Find where the given text appears and provide that cell's center as (X, Y) coordinate. 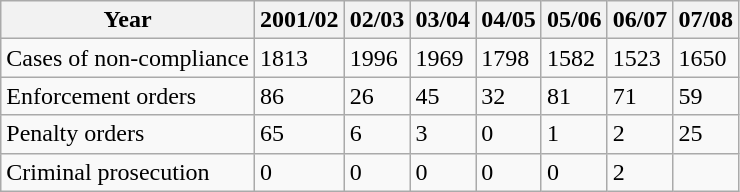
32 (509, 96)
06/07 (640, 20)
Enforcement orders (128, 96)
Year (128, 20)
03/04 (443, 20)
1969 (443, 58)
04/05 (509, 20)
71 (640, 96)
26 (377, 96)
2001/02 (299, 20)
05/06 (574, 20)
25 (706, 134)
45 (443, 96)
65 (299, 134)
Cases of non-compliance (128, 58)
3 (443, 134)
1 (574, 134)
1650 (706, 58)
1996 (377, 58)
02/03 (377, 20)
1798 (509, 58)
81 (574, 96)
59 (706, 96)
1523 (640, 58)
Criminal prosecution (128, 172)
Penalty orders (128, 134)
1813 (299, 58)
1582 (574, 58)
86 (299, 96)
6 (377, 134)
07/08 (706, 20)
